Identify which cell holds the provided text, then report its (X, Y) central coordinate. 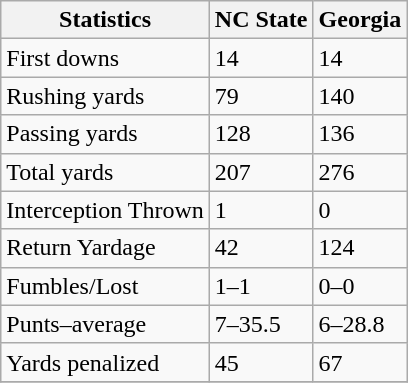
0–0 (360, 286)
1–1 (261, 286)
First downs (106, 58)
Passing yards (106, 134)
Return Yardage (106, 248)
7–35.5 (261, 324)
Rushing yards (106, 96)
NC State (261, 20)
1 (261, 210)
136 (360, 134)
79 (261, 96)
Interception Thrown (106, 210)
Yards penalized (106, 362)
45 (261, 362)
Georgia (360, 20)
140 (360, 96)
276 (360, 172)
42 (261, 248)
207 (261, 172)
Total yards (106, 172)
67 (360, 362)
128 (261, 134)
Fumbles/Lost (106, 286)
0 (360, 210)
Punts–average (106, 324)
124 (360, 248)
Statistics (106, 20)
6–28.8 (360, 324)
